Capture the cell that displays the provided text and extract its (X, Y) central coordinate. 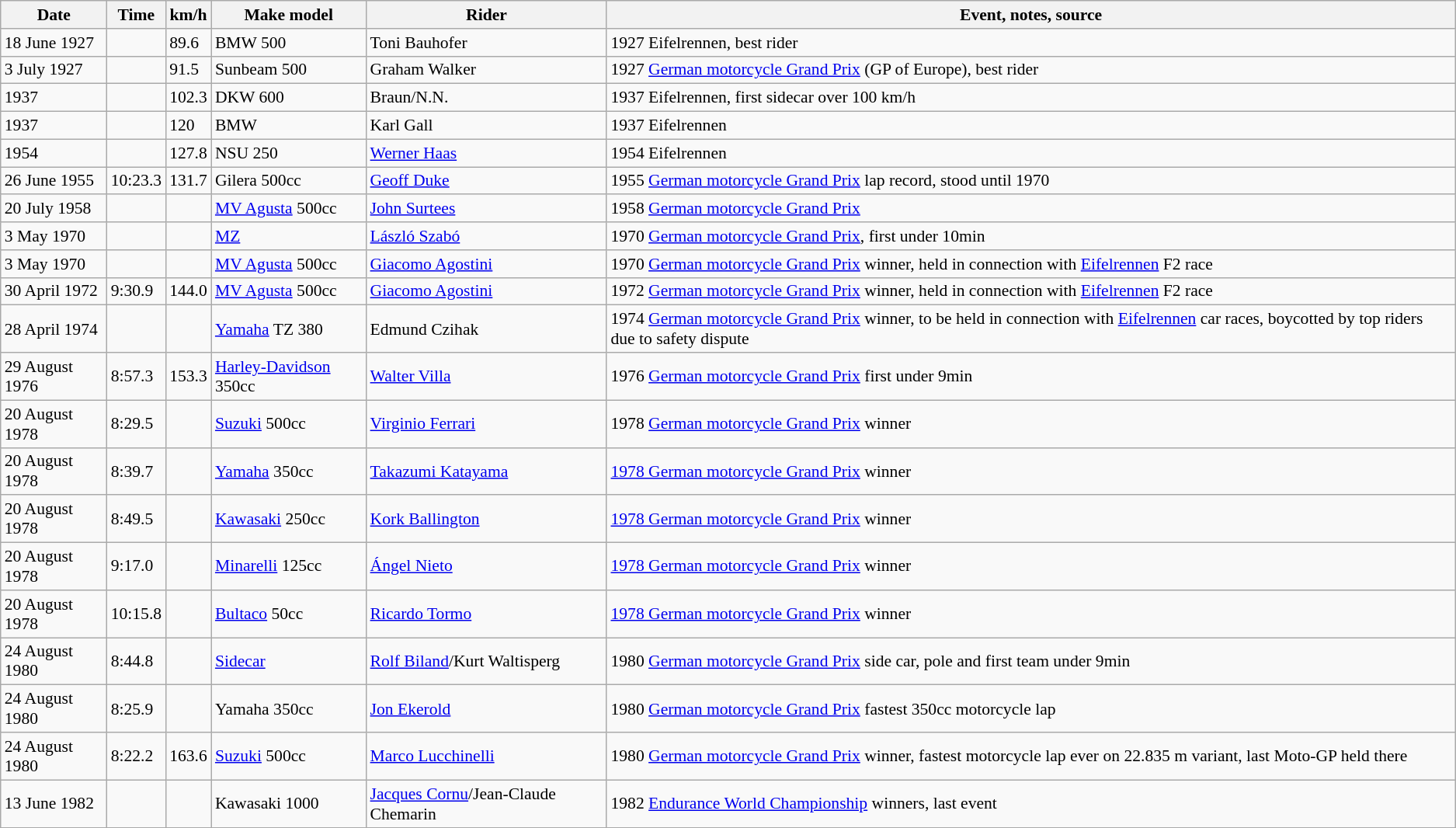
120 (188, 126)
km/h (188, 15)
DKW 600 (289, 98)
Graham Walker (487, 70)
1980 German motorcycle Grand Prix side car, pole and first team under 9min (1030, 662)
Time (137, 15)
John Surtees (487, 209)
1955 German motorcycle Grand Prix lap record, stood until 1970 (1030, 181)
Edmund Czihak (487, 329)
153.3 (188, 376)
1954 Eifelrennen (1030, 153)
102.3 (188, 98)
10:15.8 (137, 614)
8:22.2 (137, 757)
László Szabó (487, 236)
10:23.3 (137, 181)
1927 German motorcycle Grand Prix (GP of Europe), best rider (1030, 70)
8:49.5 (137, 519)
89.6 (188, 43)
Toni Bauhofer (487, 43)
1937 Eifelrennen (1030, 126)
1970 German motorcycle Grand Prix, first under 10min (1030, 236)
1937 Eifelrennen, first sidecar over 100 km/h (1030, 98)
18 June 1927 (54, 43)
Jon Ekerold (487, 708)
1970 German motorcycle Grand Prix winner, held in connection with Eifelrennen F2 race (1030, 264)
3 July 1927 (54, 70)
Sunbeam 500 (289, 70)
NSU 250 (289, 153)
Werner Haas (487, 153)
Karl Gall (487, 126)
MZ (289, 236)
28 April 1974 (54, 329)
Takazumi Katayama (487, 471)
1974 German motorcycle Grand Prix winner, to be held in connection with Eifelrennen car races, boycotted by top riders due to safety dispute (1030, 329)
131.7 (188, 181)
30 April 1972 (54, 291)
Braun/N.N. (487, 98)
8:25.9 (137, 708)
13 June 1982 (54, 803)
Rolf Biland/Kurt Waltisperg (487, 662)
Ricardo Tormo (487, 614)
8:39.7 (137, 471)
1976 German motorcycle Grand Prix first under 9min (1030, 376)
9:30.9 (137, 291)
Gilera 500cc (289, 181)
Geoff Duke (487, 181)
127.8 (188, 153)
Walter Villa (487, 376)
Marco Lucchinelli (487, 757)
Event, notes, source (1030, 15)
Harley-Davidson 350cc (289, 376)
163.6 (188, 757)
91.5 (188, 70)
BMW (289, 126)
Minarelli 125cc (289, 567)
1954 (54, 153)
1982 Endurance World Championship winners, last event (1030, 803)
Kawasaki 250cc (289, 519)
Yamaha TZ 380 (289, 329)
1927 Eifelrennen, best rider (1030, 43)
Virginio Ferrari (487, 424)
1972 German motorcycle Grand Prix winner, held in connection with Eifelrennen F2 race (1030, 291)
1980 German motorcycle Grand Prix fastest 350cc motorcycle lap (1030, 708)
Jacques Cornu/Jean-Claude Chemarin (487, 803)
8:44.8 (137, 662)
144.0 (188, 291)
20 July 1958 (54, 209)
Ángel Nieto (487, 567)
Sidecar (289, 662)
Date (54, 15)
8:29.5 (137, 424)
1958 German motorcycle Grand Prix (1030, 209)
1980 German motorcycle Grand Prix winner, fastest motorcycle lap ever on 22.835 m variant, last Moto-GP held there (1030, 757)
26 June 1955 (54, 181)
Bultaco 50cc (289, 614)
29 August 1976 (54, 376)
Kork Ballington (487, 519)
BMW 500 (289, 43)
8:57.3 (137, 376)
Kawasaki 1000 (289, 803)
9:17.0 (137, 567)
Make model (289, 15)
Rider (487, 15)
